Identify which cell holds the provided text, then report its (x, y) central coordinate. 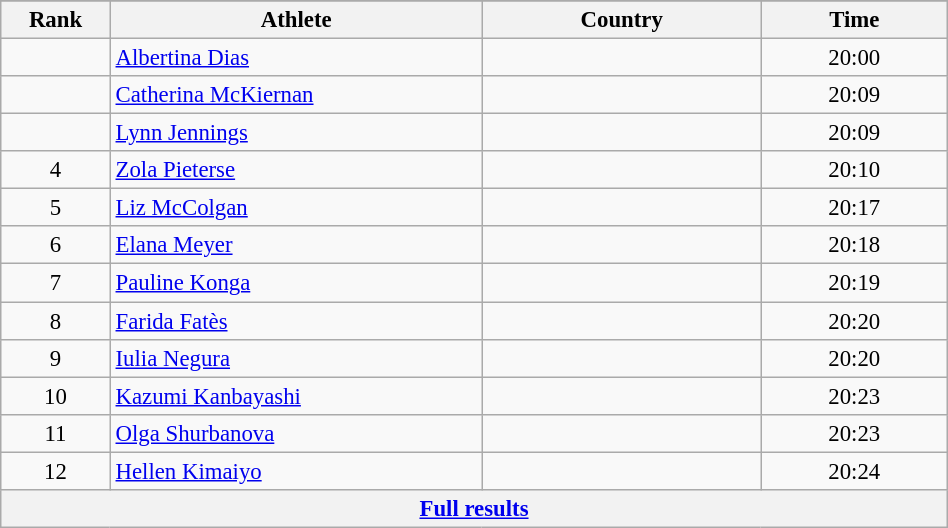
4 (56, 170)
Athlete (296, 20)
7 (56, 283)
9 (56, 358)
Country (622, 20)
20:19 (854, 283)
5 (56, 208)
Hellen Kimaiyo (296, 471)
20:24 (854, 471)
Rank (56, 20)
20:18 (854, 245)
Time (854, 20)
Elana Meyer (296, 245)
Iulia Negura (296, 358)
Pauline Konga (296, 283)
Kazumi Kanbayashi (296, 396)
8 (56, 321)
20:17 (854, 208)
Liz McColgan (296, 208)
Farida Fatès (296, 321)
10 (56, 396)
Catherina McKiernan (296, 95)
11 (56, 433)
20:00 (854, 58)
Full results (474, 509)
Lynn Jennings (296, 133)
20:10 (854, 170)
Albertina Dias (296, 58)
6 (56, 245)
12 (56, 471)
Zola Pieterse (296, 170)
Olga Shurbanova (296, 433)
